Return the [x, y] coordinate for the center point of the cell that contains the specified text.  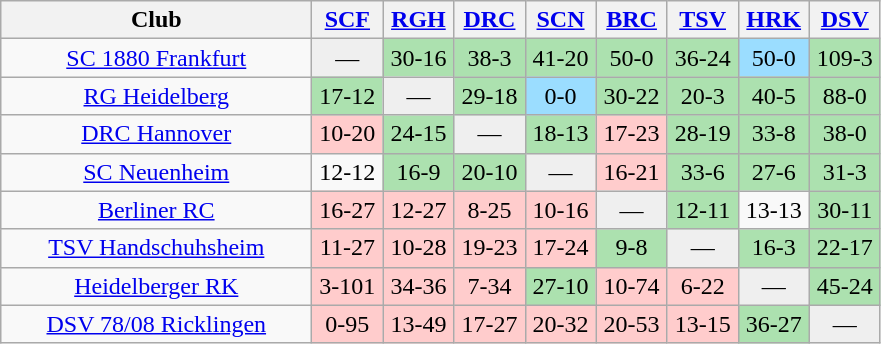
13-49 [418, 324]
28-19 [702, 134]
DRC Hannover [156, 134]
0-0 [560, 96]
3-101 [348, 286]
9-8 [632, 248]
7-34 [490, 286]
11-27 [348, 248]
34-36 [418, 286]
24-15 [418, 134]
20-32 [560, 324]
38-0 [844, 134]
Club [156, 20]
17-23 [632, 134]
SC Neuenheim [156, 172]
30-22 [632, 96]
TSV Handschuhsheim [156, 248]
12-12 [348, 172]
20-53 [632, 324]
16-3 [774, 248]
33-8 [774, 134]
16-21 [632, 172]
SC 1880 Frankfurt [156, 58]
27-6 [774, 172]
SCF [348, 20]
16-9 [418, 172]
17-12 [348, 96]
27-10 [560, 286]
41-20 [560, 58]
17-24 [560, 248]
BRC [632, 20]
HRK [774, 20]
DSV [844, 20]
10-74 [632, 286]
33-6 [702, 172]
8-25 [490, 210]
17-27 [490, 324]
6-22 [702, 286]
RGH [418, 20]
38-3 [490, 58]
10-20 [348, 134]
20-10 [490, 172]
DRC [490, 20]
10-16 [560, 210]
29-18 [490, 96]
45-24 [844, 286]
36-27 [774, 324]
12-11 [702, 210]
30-16 [418, 58]
31-3 [844, 172]
88-0 [844, 96]
SCN [560, 20]
13-13 [774, 210]
0-95 [348, 324]
18-13 [560, 134]
22-17 [844, 248]
10-28 [418, 248]
DSV 78/08 Ricklingen [156, 324]
19-23 [490, 248]
20-3 [702, 96]
12-27 [418, 210]
TSV [702, 20]
RG Heidelberg [156, 96]
109-3 [844, 58]
30-11 [844, 210]
Heidelberger RK [156, 286]
13-15 [702, 324]
36-24 [702, 58]
40-5 [774, 96]
16-27 [348, 210]
Berliner RC [156, 210]
